Search for the cell housing the specified text and yield its (X, Y) center coordinate. 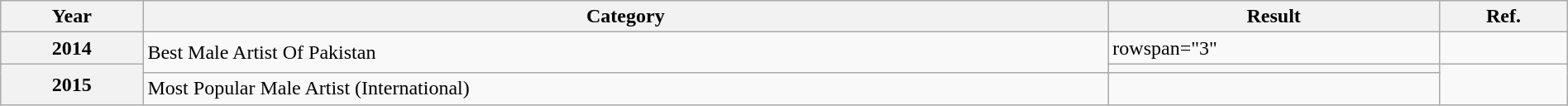
rowspan="3" (1274, 48)
Year (72, 17)
2014 (72, 48)
Result (1274, 17)
Most Popular Male Artist (International) (625, 89)
2015 (72, 84)
Category (625, 17)
Best Male Artist Of Pakistan (625, 53)
Ref. (1503, 17)
